Identify which cell holds the provided text, then report its (X, Y) central coordinate. 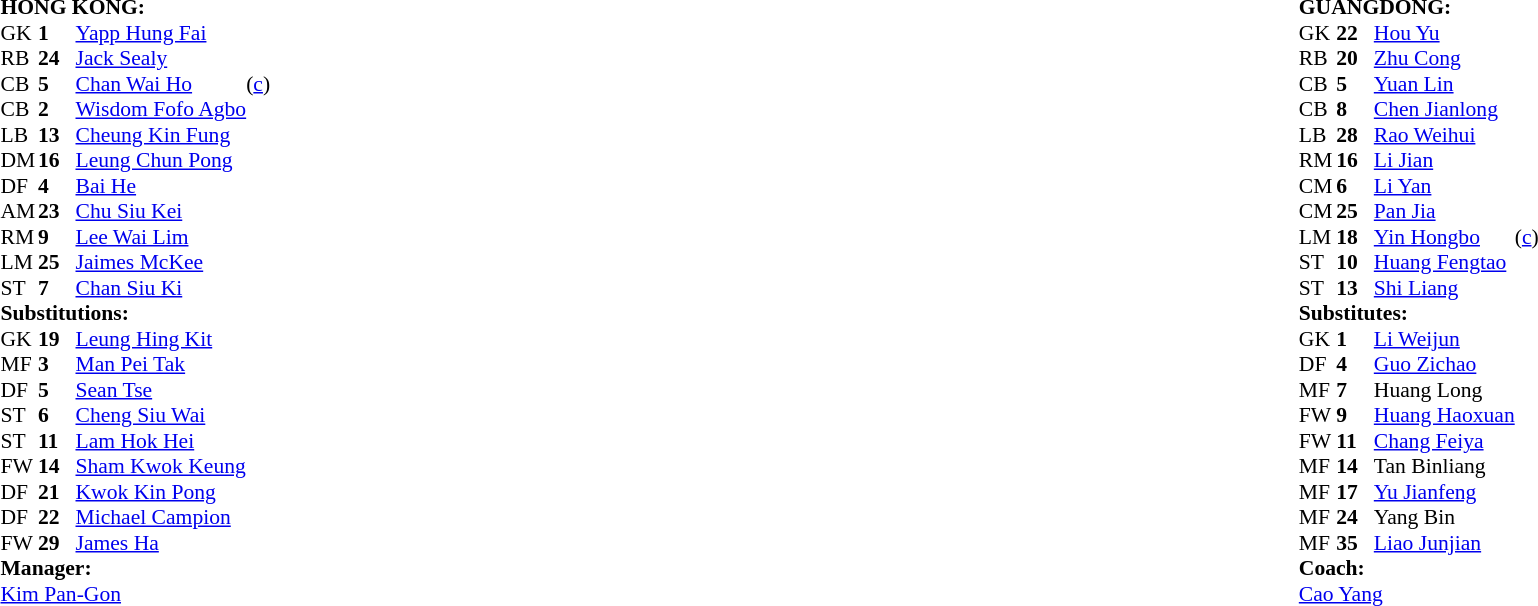
Sham Kwok Keung (162, 467)
Cheng Siu Wai (162, 415)
10 (1355, 263)
3 (57, 365)
Man Pei Tak (162, 365)
Huang Fengtao (1444, 263)
23 (57, 211)
AM (19, 211)
Yu Jianfeng (1444, 492)
Kwok Kin Pong (162, 492)
17 (1355, 492)
Hou Yu (1444, 33)
Li Yan (1444, 186)
Bai He (162, 186)
Chu Siu Kei (162, 211)
Yapp Hung Fai (162, 33)
20 (1355, 59)
Chan Wai Ho (162, 84)
Shi Liang (1444, 288)
Yin Hongbo (1444, 237)
James Ha (162, 543)
18 (1355, 237)
Li Weijun (1444, 339)
Substitutions: (123, 313)
Huang Long (1444, 390)
Jack Sealy (162, 59)
Tan Binliang (1444, 467)
Zhu Cong (1444, 59)
Guo Zichao (1444, 365)
35 (1355, 543)
Li Jian (1444, 161)
Jaimes McKee (162, 263)
Leung Chun Pong (162, 161)
Cheung Kin Fung (162, 135)
8 (1355, 109)
(c) (258, 84)
Huang Haoxuan (1444, 415)
Yuan Lin (1444, 84)
Lee Wai Lim (162, 237)
Leung Hing Kit (162, 339)
Manager: (123, 569)
29 (57, 543)
Wisdom Fofo Agbo (162, 109)
Rao Weihui (1444, 135)
Liao Junjian (1444, 543)
Sean Tse (162, 390)
Lam Hok Hei (162, 441)
Chang Feiya (1444, 441)
DM (19, 161)
Michael Campion (162, 517)
21 (57, 492)
Chen Jianlong (1444, 109)
2 (57, 109)
Pan Jia (1444, 211)
Chan Siu Ki (162, 288)
Yang Bin (1444, 517)
28 (1355, 135)
19 (57, 339)
